Return the (x, y) coordinate for the center point of the cell that contains the specified text.  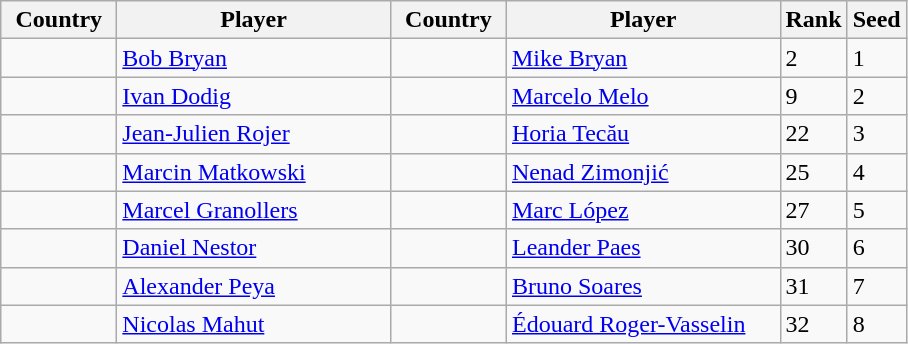
31 (814, 286)
Nicolas Mahut (254, 324)
Marcelo Melo (643, 96)
32 (814, 324)
Leander Paes (643, 248)
Jean-Julien Rojer (254, 134)
8 (876, 324)
Édouard Roger-Vasselin (643, 324)
27 (814, 210)
4 (876, 172)
Alexander Peya (254, 286)
Marcel Granollers (254, 210)
Bruno Soares (643, 286)
25 (814, 172)
Rank (814, 20)
Seed (876, 20)
9 (814, 96)
6 (876, 248)
7 (876, 286)
Daniel Nestor (254, 248)
Marcin Matkowski (254, 172)
Nenad Zimonjić (643, 172)
3 (876, 134)
22 (814, 134)
Mike Bryan (643, 58)
5 (876, 210)
Horia Tecău (643, 134)
Marc López (643, 210)
Bob Bryan (254, 58)
Ivan Dodig (254, 96)
1 (876, 58)
30 (814, 248)
